Find where the given text appears and provide that cell's center as (x, y) coordinate. 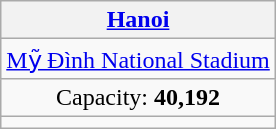
Hanoi (138, 20)
Mỹ Đình National Stadium (138, 59)
Capacity: 40,192 (138, 97)
